Search for the cell housing the specified text and yield its [X, Y] center coordinate. 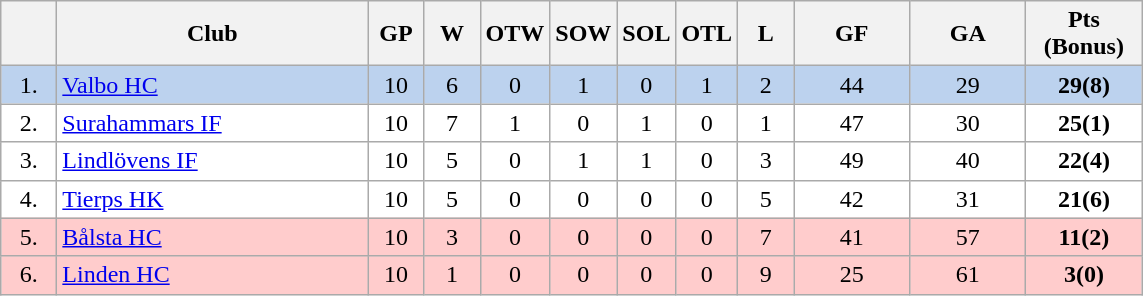
42 [852, 199]
2 [766, 85]
Club [212, 34]
9 [766, 275]
44 [852, 85]
21(6) [1084, 199]
SOL [646, 34]
57 [968, 237]
2. [29, 123]
6 [452, 85]
W [452, 34]
30 [968, 123]
Lindlövens IF [212, 161]
GP [396, 34]
25 [852, 275]
3. [29, 161]
SOW [584, 34]
1. [29, 85]
40 [968, 161]
L [766, 34]
OTW [515, 34]
Pts (Bonus) [1084, 34]
41 [852, 237]
GA [968, 34]
5. [29, 237]
4. [29, 199]
31 [968, 199]
GF [852, 34]
11(2) [1084, 237]
61 [968, 275]
29 [968, 85]
Valbo HC [212, 85]
6. [29, 275]
22(4) [1084, 161]
Bålsta HC [212, 237]
OTL [707, 34]
Surahammars IF [212, 123]
Tierps HK [212, 199]
3(0) [1084, 275]
29(8) [1084, 85]
49 [852, 161]
25(1) [1084, 123]
Linden HC [212, 275]
47 [852, 123]
